Return (X, Y) of the center of cell containing provided text 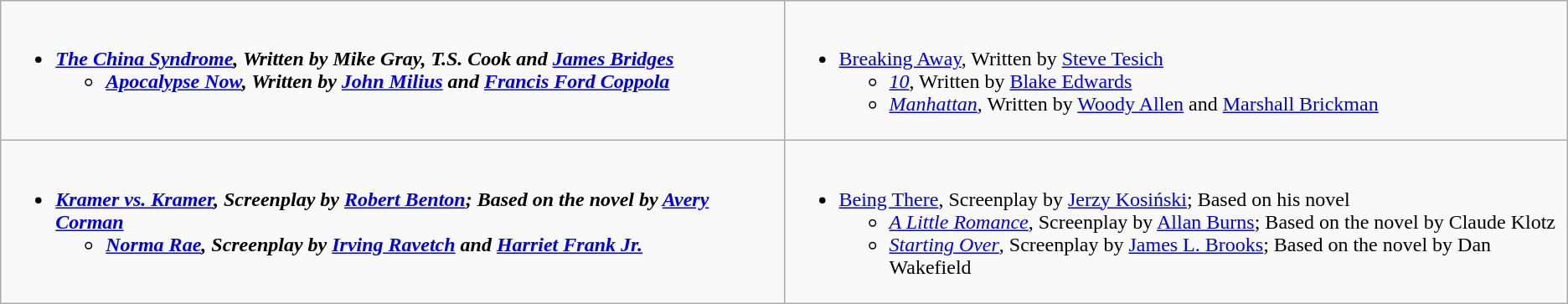
Breaking Away, Written by Steve Tesich10, Written by Blake EdwardsManhattan, Written by Woody Allen and Marshall Brickman (1176, 70)
Kramer vs. Kramer, Screenplay by Robert Benton; Based on the novel by Avery CormanNorma Rae, Screenplay by Irving Ravetch and Harriet Frank Jr. (392, 222)
The China Syndrome, Written by Mike Gray, T.S. Cook and James BridgesApocalypse Now, Written by John Milius and Francis Ford Coppola (392, 70)
